Scan for the cell matching the given text and deliver its (X, Y) coordinate at center. 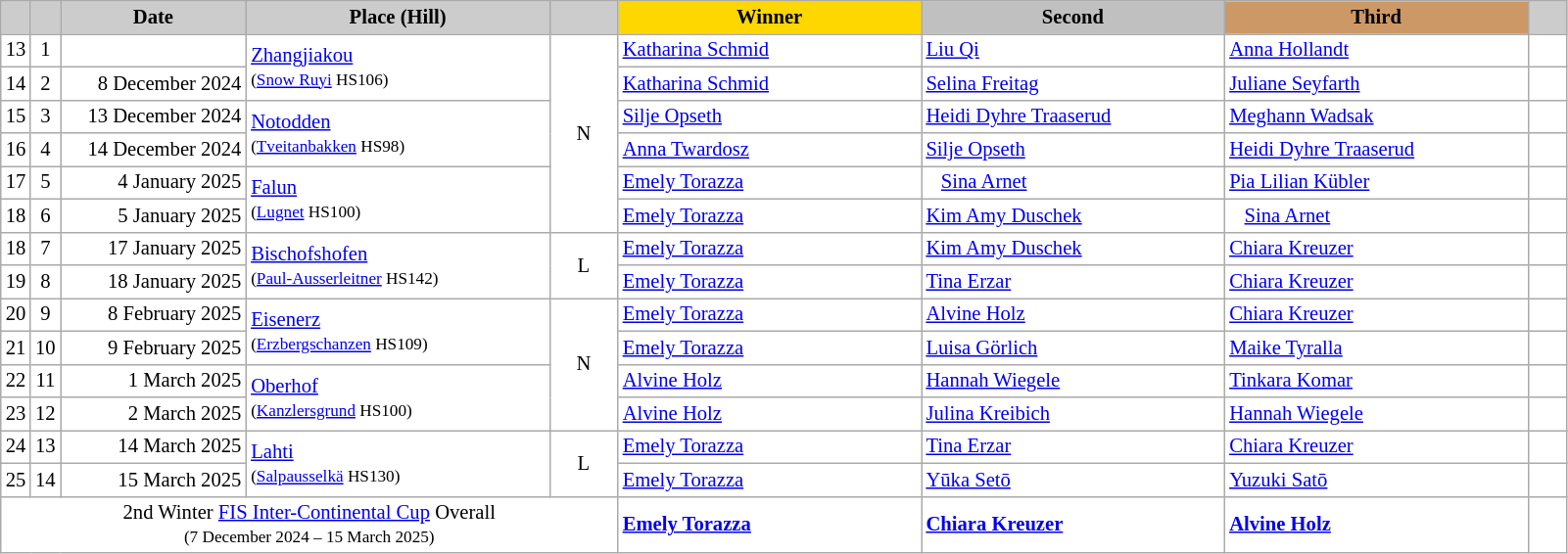
1 (45, 50)
8 December 2024 (154, 83)
5 January 2025 (154, 215)
8 (45, 281)
9 February 2025 (154, 347)
Notodden(Tveitanbakken HS98) (398, 133)
2 (45, 83)
22 (16, 381)
Bischofshofen(Paul-Ausserleitner HS142) (398, 265)
18 January 2025 (154, 281)
Place (Hill) (398, 17)
Third (1376, 17)
9 (45, 314)
14 March 2025 (154, 446)
1 March 2025 (154, 381)
Winner (770, 17)
Eisenerz(Erzbergschanzen HS109) (398, 331)
Oberhof(Kanzlersgrund HS100) (398, 397)
Luisa Görlich (1072, 347)
11 (45, 381)
23 (16, 414)
Pia Lilian Kübler (1376, 182)
25 (16, 480)
Liu Qi (1072, 50)
3 (45, 116)
19 (16, 281)
14 December 2024 (154, 150)
Zhangjiakou (Snow Ruyi HS106) (398, 67)
16 (16, 150)
12 (45, 414)
Anna Twardosz (770, 150)
Juliane Seyfarth (1376, 83)
24 (16, 446)
Falun(Lugnet HS100) (398, 199)
20 (16, 314)
4 January 2025 (154, 182)
7 (45, 249)
Tinkara Komar (1376, 381)
Yuzuki Satō (1376, 480)
Julina Kreibich (1072, 414)
15 March 2025 (154, 480)
Selina Freitag (1072, 83)
Second (1072, 17)
2nd Winter FIS Inter-Continental Cup Overall(7 December 2024 – 15 March 2025) (309, 525)
8 February 2025 (154, 314)
2 March 2025 (154, 414)
13 December 2024 (154, 116)
21 (16, 347)
17 (16, 182)
Maike Tyralla (1376, 347)
5 (45, 182)
10 (45, 347)
15 (16, 116)
Yūka Setō (1072, 480)
Meghann Wadsak (1376, 116)
Date (154, 17)
4 (45, 150)
17 January 2025 (154, 249)
Anna Hollandt (1376, 50)
6 (45, 215)
Lahti(Salpausselkä HS130) (398, 463)
